Determine the (X, Y) coordinate at the center of the cell enclosing the given text.  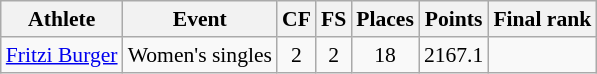
18 (385, 55)
CF (296, 19)
2167.1 (454, 55)
Athlete (62, 19)
FS (334, 19)
Women's singles (200, 55)
Final rank (542, 19)
Places (385, 19)
Event (200, 19)
Points (454, 19)
Fritzi Burger (62, 55)
